Find where the given text appears and provide that cell's center as [x, y] coordinate. 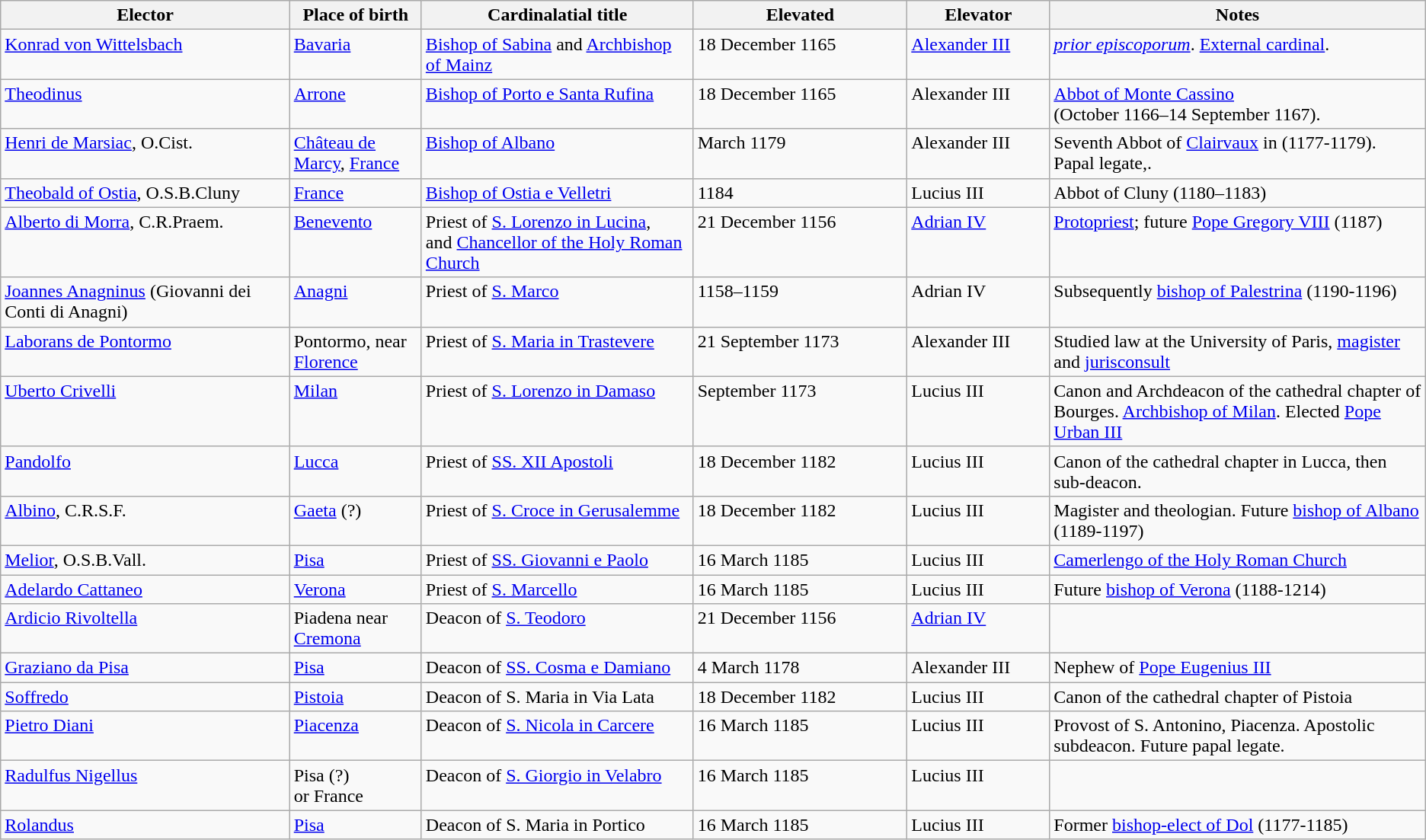
France [355, 193]
1158–1159 [800, 302]
Former bishop-elect of Dol (1177-1185) [1237, 825]
March 1179 [800, 154]
Adelardo Cattaneo [145, 589]
Rolandus [145, 825]
Alberto di Morra, C.R.Praem. [145, 242]
Laborans de Pontormo [145, 352]
Priest of S. Maria in Trastevere [558, 352]
Protopriest; future Pope Gregory VIII (1187) [1237, 242]
Konrad von Wittelsbach [145, 55]
Pontormo, near Florence [355, 352]
Lucca [355, 471]
Theobald of Ostia, O.S.B.Cluny [145, 193]
Theodinus [145, 104]
Deacon of S. Maria in Via Lata [558, 697]
Magister and theologian. Future bishop of Albano (1189-1197) [1237, 521]
Henri de Marsiac, O.Cist. [145, 154]
Pandolfo [145, 471]
Gaeta (?) [355, 521]
Deacon of S. Giorgio in Velabro [558, 786]
Priest of SS. XII Apostoli [558, 471]
Soffredo [145, 697]
1184 [800, 193]
4 March 1178 [800, 668]
Benevento [355, 242]
Cardinalatial title [558, 15]
Bishop of Albano [558, 154]
Deacon of S. Maria in Portico [558, 825]
Subsequently bishop of Palestrina (1190-1196) [1237, 302]
Albino, C.R.S.F. [145, 521]
Pietro Diani [145, 736]
Milan [355, 411]
Deacon of S. Teodoro [558, 629]
September 1173 [800, 411]
Camerlengo of the Holy Roman Church [1237, 560]
Abbot of Cluny (1180–1183) [1237, 193]
Graziano da Pisa [145, 668]
Canon of the cathedral chapter in Lucca, then sub-deacon. [1237, 471]
Seventh Abbot of Clairvaux in (1177-1179). Papal legate,. [1237, 154]
Elevated [800, 15]
Future bishop of Verona (1188-1214) [1237, 589]
Nephew of Pope Eugenius III [1237, 668]
Ardicio Rivoltella [145, 629]
Melior, O.S.B.Vall. [145, 560]
Verona [355, 589]
Canon of the cathedral chapter of Pistoia [1237, 697]
Arrone [355, 104]
Studied law at the University of Paris, magister and jurisconsult [1237, 352]
Deacon of SS. Cosma e Damiano [558, 668]
Priest of S. Marcello [558, 589]
Piacenza [355, 736]
Pisa (?)or France [355, 786]
Notes [1237, 15]
Priest of SS. Giovanni e Paolo [558, 560]
Priest of S. Lorenzo in Lucina, and Chancellor of the Holy Roman Church [558, 242]
Elevator [978, 15]
Piadena near Cremona [355, 629]
Priest of S. Marco [558, 302]
Elector [145, 15]
Canon and Archdeacon of the cathedral chapter of Bourges. Archbishop of Milan. Elected Pope Urban III [1237, 411]
Bavaria [355, 55]
Priest of S. Croce in Gerusalemme [558, 521]
prior episcoporum. External cardinal. [1237, 55]
Anagni [355, 302]
Bishop of Ostia e Velletri [558, 193]
Provost of S. Antonino, Piacenza. Apostolic subdeacon. Future papal legate. [1237, 736]
Joannes Anagninus (Giovanni dei Conti di Anagni) [145, 302]
Château de Marcy, France [355, 154]
21 September 1173 [800, 352]
Pistoia [355, 697]
Priest of S. Lorenzo in Damaso [558, 411]
Place of birth [355, 15]
Bishop of Porto e Santa Rufina [558, 104]
Radulfus Nigellus [145, 786]
Uberto Crivelli [145, 411]
Deacon of S. Nicola in Carcere [558, 736]
Abbot of Monte Cassino (October 1166–14 September 1167). [1237, 104]
Bishop of Sabina and Archbishop of Mainz [558, 55]
